Search for the cell housing the specified text and yield its [x, y] center coordinate. 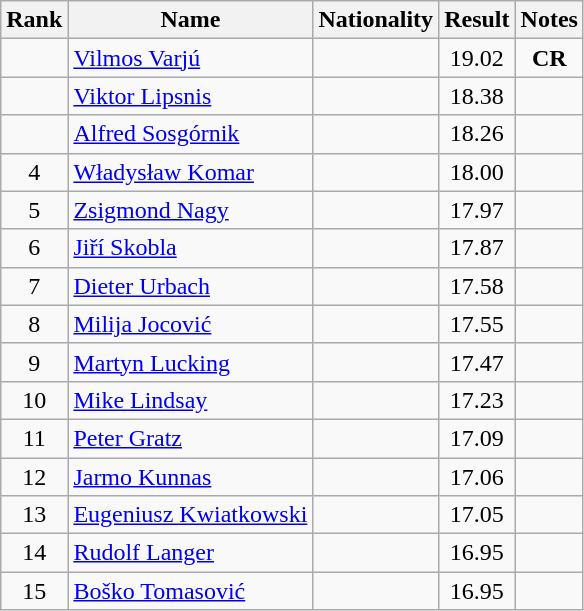
17.05 [477, 515]
Nationality [376, 20]
17.23 [477, 400]
Boško Tomasović [190, 591]
14 [34, 553]
Notes [549, 20]
Peter Gratz [190, 438]
Rank [34, 20]
18.26 [477, 134]
13 [34, 515]
Władysław Komar [190, 172]
Viktor Lipsnis [190, 96]
17.87 [477, 248]
11 [34, 438]
Result [477, 20]
Vilmos Varjú [190, 58]
9 [34, 362]
Martyn Lucking [190, 362]
Zsigmond Nagy [190, 210]
Alfred Sosgórnik [190, 134]
Name [190, 20]
Jiří Skobla [190, 248]
Dieter Urbach [190, 286]
7 [34, 286]
6 [34, 248]
19.02 [477, 58]
18.38 [477, 96]
15 [34, 591]
10 [34, 400]
Milija Jocović [190, 324]
12 [34, 477]
8 [34, 324]
4 [34, 172]
Eugeniusz Kwiatkowski [190, 515]
5 [34, 210]
17.06 [477, 477]
17.97 [477, 210]
Rudolf Langer [190, 553]
CR [549, 58]
17.47 [477, 362]
Mike Lindsay [190, 400]
Jarmo Kunnas [190, 477]
17.09 [477, 438]
17.58 [477, 286]
17.55 [477, 324]
18.00 [477, 172]
